Find where the given text appears and provide that cell's center as (x, y) coordinate. 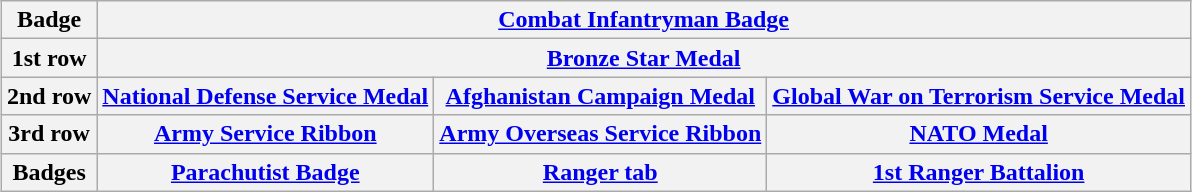
Army Overseas Service Ribbon (600, 134)
Bronze Star Medal (644, 58)
Global War on Terrorism Service Medal (979, 96)
Parachutist Badge (266, 172)
Badges (48, 172)
Army Service Ribbon (266, 134)
3rd row (48, 134)
NATO Medal (979, 134)
Badge (48, 20)
2nd row (48, 96)
National Defense Service Medal (266, 96)
Ranger tab (600, 172)
Afghanistan Campaign Medal (600, 96)
1st row (48, 58)
Combat Infantryman Badge (644, 20)
1st Ranger Battalion (979, 172)
